Return (X, Y) of the center of cell containing provided text 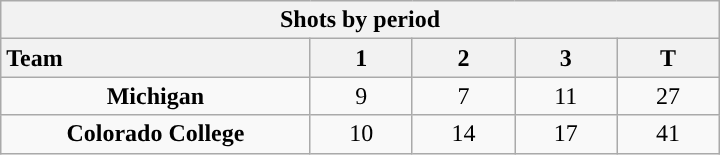
41 (668, 134)
Michigan (156, 96)
Colorado College (156, 134)
9 (361, 96)
T (668, 58)
11 (566, 96)
27 (668, 96)
1 (361, 58)
17 (566, 134)
3 (566, 58)
10 (361, 134)
Team (156, 58)
2 (463, 58)
7 (463, 96)
14 (463, 134)
Shots by period (360, 20)
